Capture the cell that displays the provided text and extract its (X, Y) central coordinate. 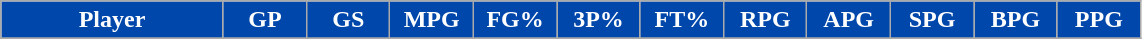
3P% (598, 20)
MPG (432, 20)
Player (112, 20)
RPG (766, 20)
PPG (1098, 20)
FT% (682, 20)
APG (848, 20)
FG% (514, 20)
GP (264, 20)
SPG (932, 20)
GS (348, 20)
BPG (1016, 20)
